For the text-containing cell, return its midpoint in [X, Y] coordinate format. 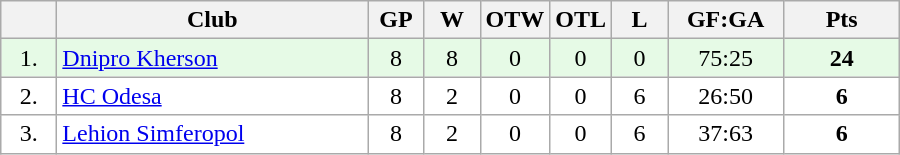
Lehion Simferopol [212, 134]
HC Odesa [212, 96]
24 [842, 58]
GP [396, 20]
75:25 [726, 58]
L [640, 20]
Pts [842, 20]
3. [29, 134]
2. [29, 96]
37:63 [726, 134]
GF:GA [726, 20]
Dnipro Kherson [212, 58]
26:50 [726, 96]
Club [212, 20]
OTW [515, 20]
W [452, 20]
1. [29, 58]
OTL [581, 20]
